Return the (x, y) coordinate for the center point of the cell that contains the specified text.  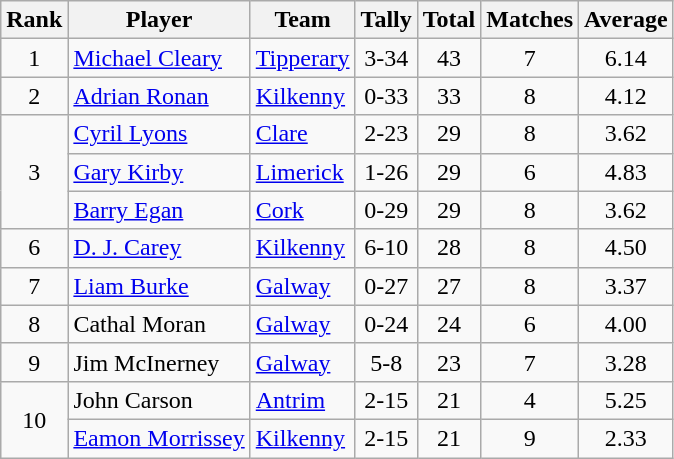
3 (34, 172)
2.33 (626, 438)
Rank (34, 20)
4.83 (626, 172)
4 (530, 400)
0-24 (386, 324)
24 (449, 324)
5-8 (386, 362)
Cathal Moran (159, 324)
2 (34, 96)
3.28 (626, 362)
10 (34, 419)
Adrian Ronan (159, 96)
Cork (302, 210)
Clare (302, 134)
5.25 (626, 400)
Gary Kirby (159, 172)
Barry Egan (159, 210)
0-29 (386, 210)
Team (302, 20)
Total (449, 20)
Liam Burke (159, 286)
4.50 (626, 248)
Michael Cleary (159, 58)
1 (34, 58)
4.00 (626, 324)
Average (626, 20)
33 (449, 96)
28 (449, 248)
Tipperary (302, 58)
2-23 (386, 134)
1-26 (386, 172)
27 (449, 286)
23 (449, 362)
4.12 (626, 96)
D. J. Carey (159, 248)
Limerick (302, 172)
43 (449, 58)
Player (159, 20)
Tally (386, 20)
6.14 (626, 58)
0-33 (386, 96)
0-27 (386, 286)
6-10 (386, 248)
Antrim (302, 400)
John Carson (159, 400)
Cyril Lyons (159, 134)
Matches (530, 20)
3.37 (626, 286)
Jim McInerney (159, 362)
Eamon Morrissey (159, 438)
3-34 (386, 58)
